Provide the (X, Y) coordinate of the cell's center where the given text is located.  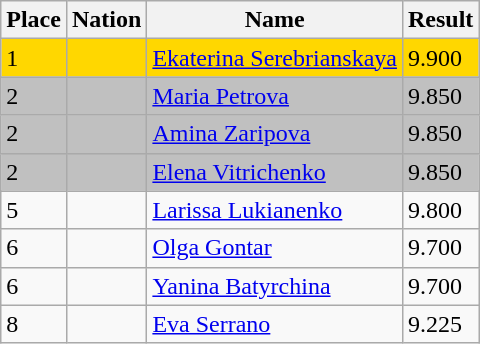
9.900 (440, 58)
Eva Serrano (275, 324)
8 (34, 324)
Ekaterina Serebrianskaya (275, 58)
Elena Vitrichenko (275, 172)
Nation (106, 20)
Maria Petrova (275, 96)
Result (440, 20)
Amina Zaripova (275, 134)
Yanina Batyrchina (275, 286)
Olga Gontar (275, 248)
9.225 (440, 324)
Name (275, 20)
Larissa Lukianenko (275, 210)
5 (34, 210)
9.800 (440, 210)
Place (34, 20)
1 (34, 58)
